Output the [X, Y] coordinate of the center of the cell containing the given text.  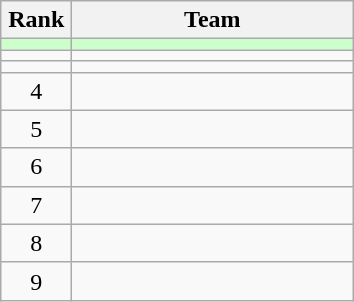
5 [36, 129]
9 [36, 281]
8 [36, 243]
Team [212, 20]
7 [36, 205]
Rank [36, 20]
4 [36, 91]
6 [36, 167]
